Provide the [x, y] coordinate of the cell's center where the given text is located.  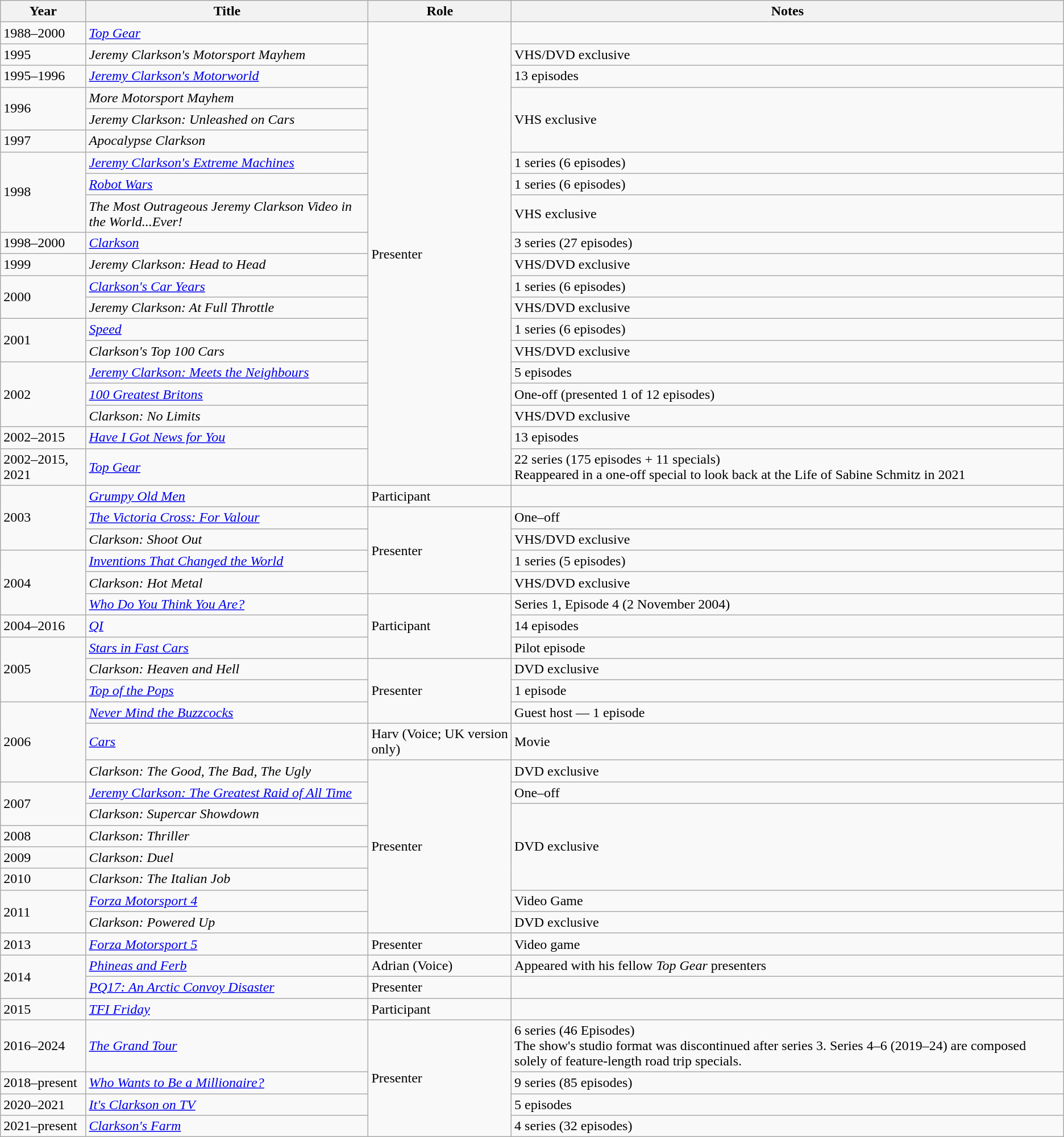
Clarkson: Supercar Showdown [227, 814]
Speed [227, 330]
2013 [43, 944]
Jeremy Clarkson: Head to Head [227, 264]
QI [227, 626]
Jeremy Clarkson: Unleashed on Cars [227, 119]
Top of the Pops [227, 691]
Clarkson: No Limits [227, 416]
More Motorsport Mayhem [227, 98]
Forza Motorsport 5 [227, 944]
Clarkson: Powered Up [227, 922]
1995–1996 [43, 76]
Clarkson's Farm [227, 1126]
1995 [43, 55]
2008 [43, 836]
4 series (32 episodes) [788, 1126]
Clarkson [227, 243]
2007 [43, 803]
Jeremy Clarkson: At Full Throttle [227, 308]
Pilot episode [788, 647]
Appeared with his fellow Top Gear presenters [788, 965]
Video game [788, 944]
Harv (Voice; UK version only) [440, 742]
Clarkson: Thriller [227, 836]
2015 [43, 1009]
2005 [43, 669]
Who Wants to Be a Millionaire? [227, 1083]
The Victoria Cross: For Valour [227, 518]
Clarkson: Shoot Out [227, 539]
Video Game [788, 901]
One-off (presented 1 of 12 episodes) [788, 394]
1988–2000 [43, 33]
Adrian (Voice) [440, 965]
2004 [43, 582]
Grumpy Old Men [227, 496]
Have I Got News for You [227, 438]
Jeremy Clarkson: Meets the Neighbours [227, 373]
Series 1, Episode 4 (2 November 2004) [788, 604]
The Most Outrageous Jeremy Clarkson Video in the World...Ever! [227, 214]
Who Do You Think You Are? [227, 604]
Clarkson: The Italian Job [227, 879]
Clarkson's Car Years [227, 286]
1998–2000 [43, 243]
1998 [43, 192]
Phineas and Ferb [227, 965]
Jeremy Clarkson: The Greatest Raid of All Time [227, 793]
Inventions That Changed the World [227, 561]
2009 [43, 857]
TFI Friday [227, 1009]
2002 [43, 394]
Title [227, 11]
Robot Wars [227, 184]
1 episode [788, 691]
2002–2015 [43, 438]
2016–2024 [43, 1046]
Role [440, 11]
2000 [43, 297]
Jeremy Clarkson's Motorworld [227, 76]
1997 [43, 141]
Clarkson: The Good, The Bad, The Ugly [227, 771]
14 episodes [788, 626]
Jeremy Clarkson's Motorsport Mayhem [227, 55]
2001 [43, 340]
2003 [43, 518]
Forza Motorsport 4 [227, 901]
Clarkson: Duel [227, 857]
PQ17: An Arctic Convoy Disaster [227, 987]
3 series (27 episodes) [788, 243]
Apocalypse Clarkson [227, 141]
2002–2015, 2021 [43, 467]
Movie [788, 742]
2020–2021 [43, 1105]
2018–present [43, 1083]
9 series (85 episodes) [788, 1083]
2004–2016 [43, 626]
Guest host — 1 episode [788, 713]
2010 [43, 879]
2014 [43, 976]
Notes [788, 11]
2021–present [43, 1126]
22 series (175 episodes + 11 specials)Reappeared in a one-off special to look back at the Life of Sabine Schmitz in 2021 [788, 467]
1 series (5 episodes) [788, 561]
1999 [43, 264]
Never Mind the Buzzcocks [227, 713]
Cars [227, 742]
Stars in Fast Cars [227, 647]
Clarkson: Hot Metal [227, 582]
2006 [43, 742]
It's Clarkson on TV [227, 1105]
Clarkson: Heaven and Hell [227, 669]
Clarkson's Top 100 Cars [227, 351]
1996 [43, 109]
100 Greatest Britons [227, 394]
Year [43, 11]
2011 [43, 911]
The Grand Tour [227, 1046]
Jeremy Clarkson's Extreme Machines [227, 163]
